Capture the cell that displays the provided text and extract its [x, y] central coordinate. 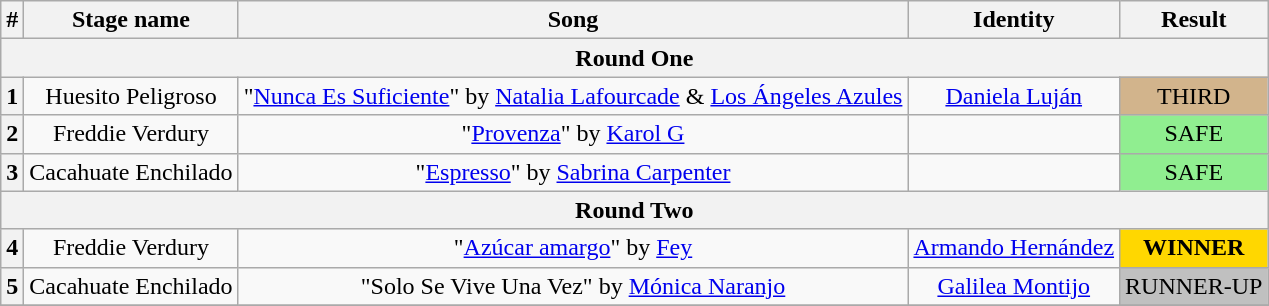
"Azúcar amargo" by Fey [573, 248]
2 [12, 134]
Armando Hernández [1014, 248]
Song [573, 20]
"Espresso" by Sabrina Carpenter [573, 172]
Huesito Peligroso [131, 96]
4 [12, 248]
WINNER [1194, 248]
# [12, 20]
"Provenza" by Karol G [573, 134]
Daniela Luján [1014, 96]
1 [12, 96]
Stage name [131, 20]
Galilea Montijo [1014, 286]
Round Two [634, 210]
5 [12, 286]
THIRD [1194, 96]
"Solo Se Vive Una Vez" by Mónica Naranjo [573, 286]
Result [1194, 20]
3 [12, 172]
Identity [1014, 20]
Round One [634, 58]
"Nunca Es Suficiente" by Natalia Lafourcade & Los Ángeles Azules [573, 96]
RUNNER-UP [1194, 286]
